Capture the cell that displays the provided text and extract its [x, y] central coordinate. 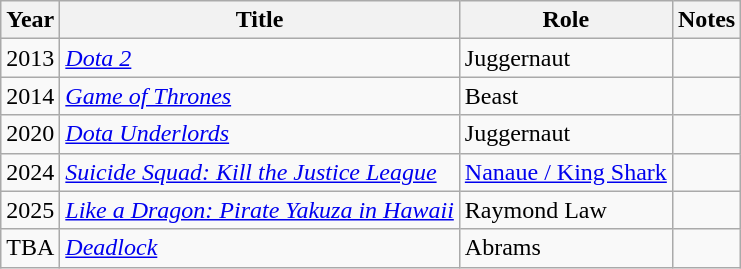
Title [260, 20]
2024 [30, 172]
TBA [30, 248]
Like a Dragon: Pirate Yakuza in Hawaii [260, 210]
2025 [30, 210]
Nanaue / King Shark [566, 172]
Deadlock [260, 248]
Dota Underlords [260, 134]
Beast [566, 96]
Notes [706, 20]
2014 [30, 96]
Role [566, 20]
Game of Thrones [260, 96]
Raymond Law [566, 210]
2013 [30, 58]
Dota 2 [260, 58]
Abrams [566, 248]
2020 [30, 134]
Suicide Squad: Kill the Justice League [260, 172]
Year [30, 20]
